Return the [X, Y] coordinate for the center point of the cell that contains the specified text.  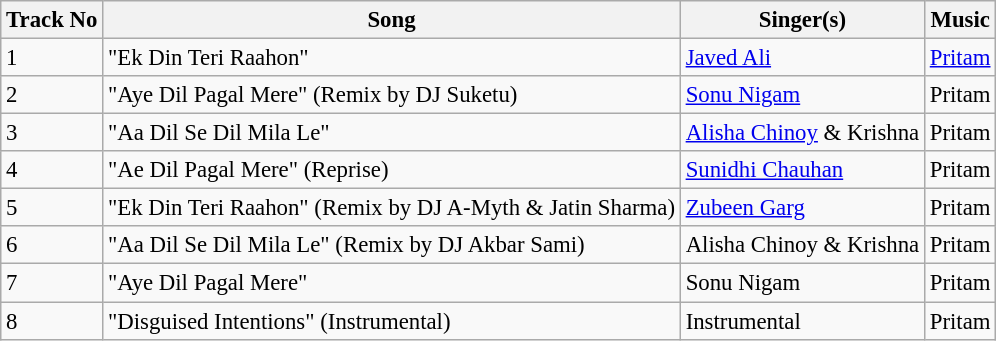
8 [52, 321]
Singer(s) [802, 20]
1 [52, 58]
Instrumental [802, 321]
"Aye Dil Pagal Mere" [392, 283]
"Ae Dil Pagal Mere" (Reprise) [392, 170]
5 [52, 208]
2 [52, 95]
4 [52, 170]
"Disguised Intentions" (Instrumental) [392, 321]
Track No [52, 20]
"Ek Din Teri Raahon" (Remix by DJ A-Myth & Jatin Sharma) [392, 208]
"Aa Dil Se Dil Mila Le" (Remix by DJ Akbar Sami) [392, 245]
6 [52, 245]
7 [52, 283]
3 [52, 133]
"Aye Dil Pagal Mere" (Remix by DJ Suketu) [392, 95]
Song [392, 20]
"Ek Din Teri Raahon" [392, 58]
Music [960, 20]
"Aa Dil Se Dil Mila Le" [392, 133]
Zubeen Garg [802, 208]
Javed Ali [802, 58]
Sunidhi Chauhan [802, 170]
